Pinpoint the cell where the given text exists, returning its (X, Y) midpoint coordinate. 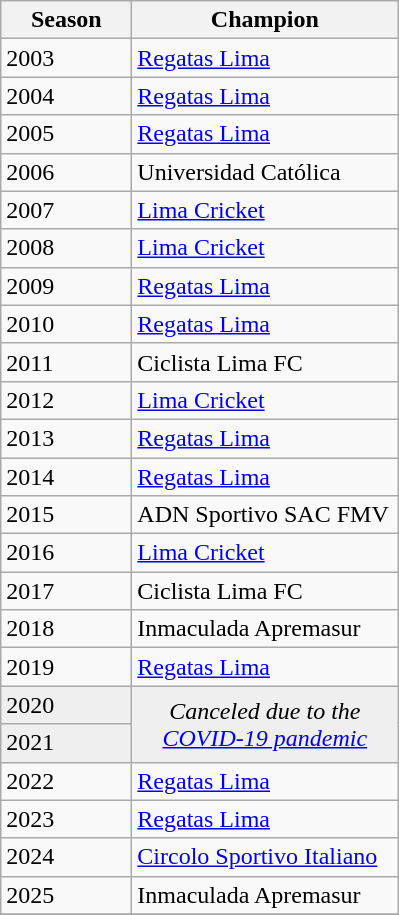
2020 (66, 705)
Circolo Sportivo Italiano (265, 857)
2014 (66, 477)
2013 (66, 438)
2021 (66, 743)
2005 (66, 134)
2012 (66, 400)
2007 (66, 210)
2016 (66, 553)
2015 (66, 515)
2022 (66, 781)
2003 (66, 58)
2008 (66, 248)
Universidad Católica (265, 172)
2004 (66, 96)
2009 (66, 286)
2025 (66, 895)
Season (66, 20)
2018 (66, 629)
Champion (265, 20)
2017 (66, 591)
2019 (66, 667)
2023 (66, 819)
2010 (66, 324)
2006 (66, 172)
Canceled due to the COVID-19 pandemic (265, 724)
2011 (66, 362)
2024 (66, 857)
ADN Sportivo SAC FMV (265, 515)
